Provide the [x, y] coordinate of the cell's center where the given text is located.  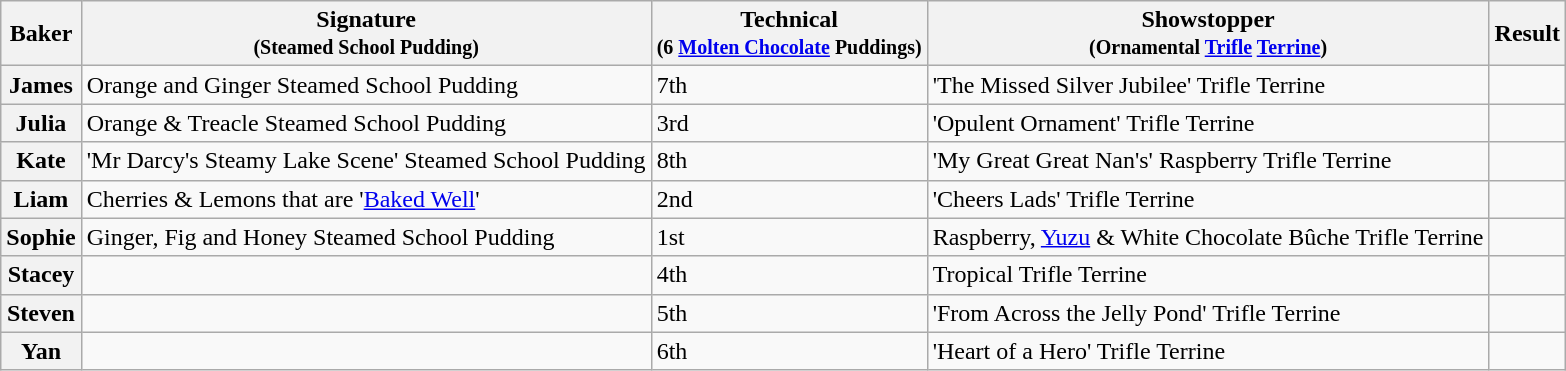
James [41, 85]
Stacey [41, 275]
7th [789, 85]
Liam [41, 199]
Signature(Steamed School Pudding) [366, 34]
3rd [789, 123]
Raspberry, Yuzu & White Chocolate Bûche Trifle Terrine [1208, 237]
6th [789, 351]
Showstopper(Ornamental Trifle Terrine) [1208, 34]
'From Across the Jelly Pond' Trifle Terrine [1208, 313]
'Opulent Ornament' Trifle Terrine [1208, 123]
4th [789, 275]
Technical(6 Molten Chocolate Puddings) [789, 34]
Result [1527, 34]
Ginger, Fig and Honey Steamed School Pudding [366, 237]
'My Great Great Nan's' Raspberry Trifle Terrine [1208, 161]
5th [789, 313]
Cherries & Lemons that are 'Baked Well' [366, 199]
'Cheers Lads' Trifle Terrine [1208, 199]
Yan [41, 351]
'Mr Darcy's Steamy Lake Scene' Steamed School Pudding [366, 161]
'The Missed Silver Jubilee' Trifle Terrine [1208, 85]
1st [789, 237]
2nd [789, 199]
Orange & Treacle Steamed School Pudding [366, 123]
'Heart of a Hero' Trifle Terrine [1208, 351]
Sophie [41, 237]
8th [789, 161]
Steven [41, 313]
Tropical Trifle Terrine [1208, 275]
Kate [41, 161]
Julia [41, 123]
Orange and Ginger Steamed School Pudding [366, 85]
Baker [41, 34]
